Return the [X, Y] coordinate for the center point of the cell that contains the specified text.  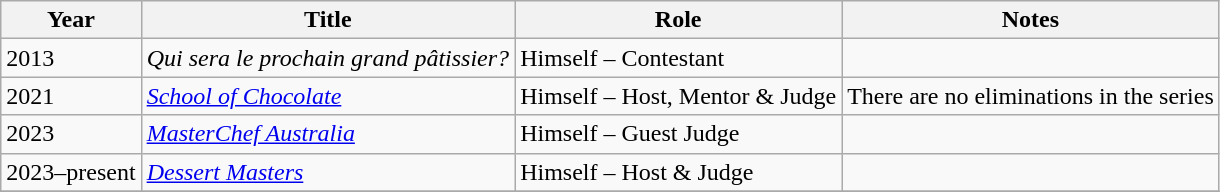
Notes [1031, 20]
There are no eliminations in the series [1031, 96]
Himself – Guest Judge [678, 134]
Himself – Host & Judge [678, 172]
Title [328, 20]
Qui sera le prochain grand pâtissier? [328, 58]
School of Chocolate [328, 96]
2023–present [71, 172]
Role [678, 20]
Himself – Contestant [678, 58]
Dessert Masters [328, 172]
2021 [71, 96]
2023 [71, 134]
2013 [71, 58]
Himself – Host, Mentor & Judge [678, 96]
Year [71, 20]
MasterChef Australia [328, 134]
